Pinpoint the cell where the given text exists, returning its [X, Y] midpoint coordinate. 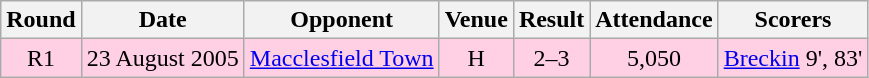
Opponent [342, 20]
Scorers [793, 20]
Venue [476, 20]
Result [551, 20]
R1 [41, 58]
H [476, 58]
Round [41, 20]
Macclesfield Town [342, 58]
Breckin 9', 83' [793, 58]
5,050 [654, 58]
2–3 [551, 58]
Attendance [654, 20]
Date [162, 20]
23 August 2005 [162, 58]
